Provide the [x, y] coordinate of the cell's center where the given text is located.  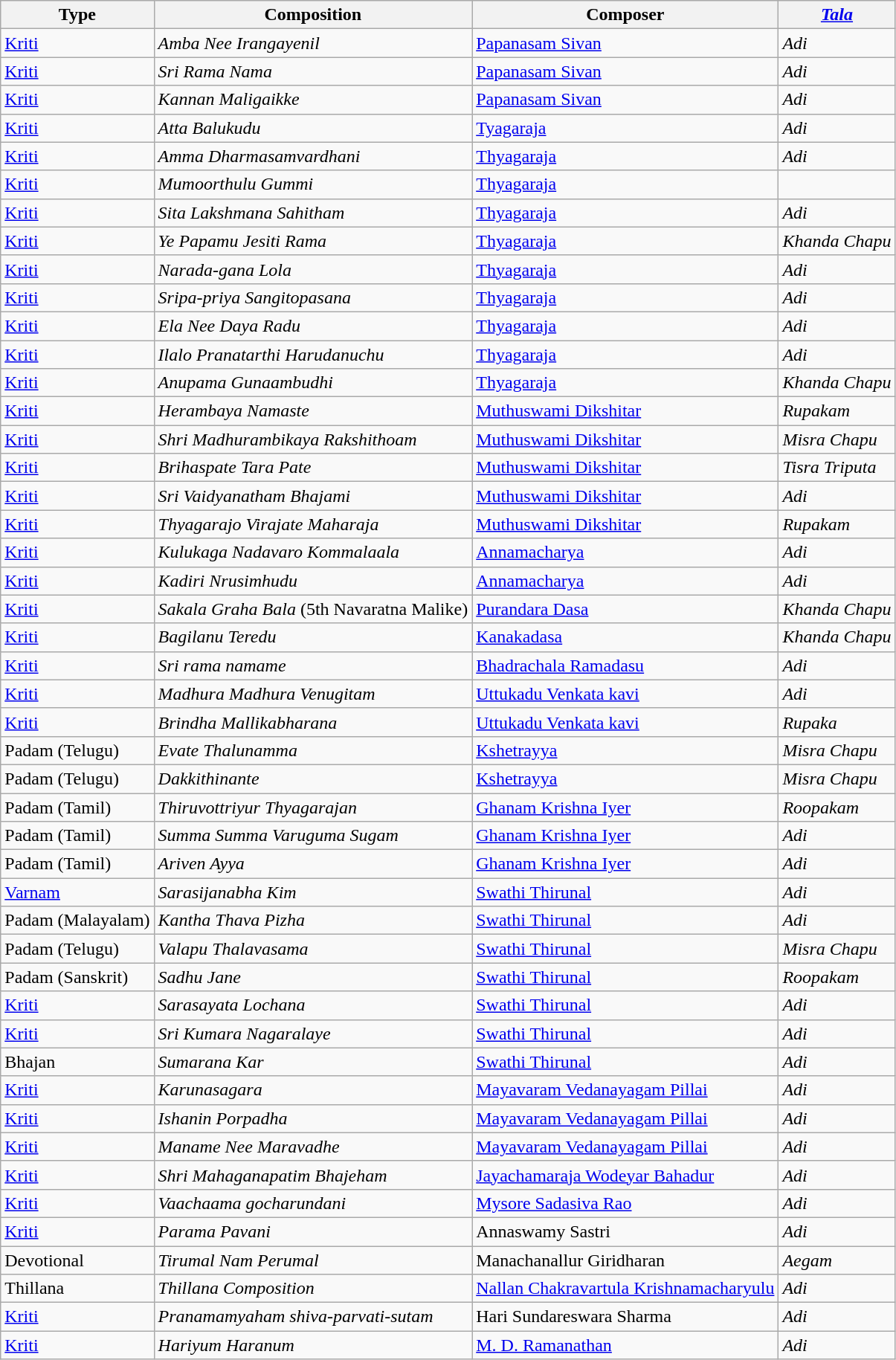
Varnam [77, 892]
Kannan Maligaikke [313, 100]
Tirumal Nam Perumal [313, 1260]
Sri Rama Nama [313, 71]
Sita Lakshmana Sahitham [313, 213]
Sarasayata Lochana [313, 1005]
Type [77, 15]
Bhadrachala Ramadasu [625, 666]
Ariven Ayya [313, 864]
Kulukaga Nadavaro Kommalaala [313, 552]
Anupama Gunaambudhi [313, 383]
Shri Madhurambikaya Rakshithoam [313, 439]
Composer [625, 15]
Sadhu Jane [313, 977]
Maname Nee Maravadhe [313, 1147]
Thiruvottriyur Thyagarajan [313, 807]
Mumoorthulu Gummi [313, 184]
Sumarana Kar [313, 1062]
Jayachamaraja Wodeyar Bahadur [625, 1175]
Tisra Triputa [837, 468]
Rupaka [837, 722]
Sarasijanabha Kim [313, 892]
Hari Sundareswara Sharma [625, 1317]
Mysore Sadasiva Rao [625, 1203]
Narada-gana Lola [313, 269]
Evate Thalunamma [313, 750]
Kanakadasa [625, 637]
Parama Pavani [313, 1231]
Ye Papamu Jesiti Rama [313, 241]
Herambaya Namaste [313, 411]
Shri Mahaganapatim Bhajeham [313, 1175]
Sripa-priya Sangitopasana [313, 297]
Thillana Composition [313, 1289]
Padam (Sanskrit) [77, 977]
Manachanallur Giridharan [625, 1260]
Sri Vaidyanatham Bhajami [313, 496]
Composition [313, 15]
Aegam [837, 1260]
Thillana [77, 1289]
Padam (Malayalam) [77, 921]
Ela Nee Daya Radu [313, 326]
Devotional [77, 1260]
Valapu Thalavasama [313, 949]
Kantha Thava Pizha [313, 921]
Ishanin Porpadha [313, 1118]
Brindha Mallikabharana [313, 722]
Madhura Madhura Venugitam [313, 694]
Amma Dharmasamvardhani [313, 156]
Dakkithinante [313, 779]
Tala [837, 15]
Vaachaama gocharundani [313, 1203]
Summa Summa Varuguma Sugam [313, 836]
Purandara Dasa [625, 609]
Brihaspate Tara Pate [313, 468]
M. D. Ramanathan [625, 1345]
Sakala Graha Bala (5th Navaratna Malike) [313, 609]
Atta Balukudu [313, 128]
Sri Kumara Nagaralaye [313, 1034]
Ilalo Pranatarthi Harudanuchu [313, 355]
Bagilanu Teredu [313, 637]
Thyagarajo Virajate Maharaja [313, 524]
Tyagaraja [625, 128]
Karunasagara [313, 1090]
Nallan Chakravartula Krishnamacharyulu [625, 1289]
Hariyum Haranum [313, 1345]
Sri rama namame [313, 666]
Pranamamyaham shiva-parvati-sutam [313, 1317]
Amba Nee Irangayenil [313, 43]
Annaswamy Sastri [625, 1231]
Kadiri Nrusimhudu [313, 581]
Bhajan [77, 1062]
